Identify which cell holds the provided text, then report its [x, y] central coordinate. 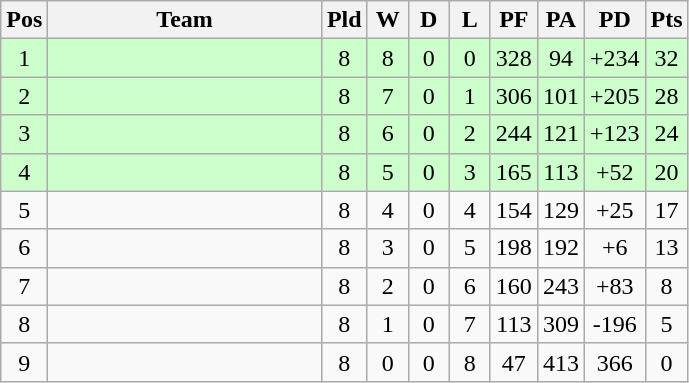
154 [514, 210]
306 [514, 96]
244 [514, 134]
L [470, 20]
13 [666, 248]
+6 [614, 248]
28 [666, 96]
Pld [344, 20]
121 [560, 134]
Pos [24, 20]
Pts [666, 20]
+205 [614, 96]
20 [666, 172]
243 [560, 286]
129 [560, 210]
9 [24, 362]
192 [560, 248]
W [388, 20]
Team [185, 20]
+123 [614, 134]
PA [560, 20]
+234 [614, 58]
47 [514, 362]
PF [514, 20]
165 [514, 172]
24 [666, 134]
+52 [614, 172]
94 [560, 58]
PD [614, 20]
32 [666, 58]
328 [514, 58]
309 [560, 324]
160 [514, 286]
+83 [614, 286]
17 [666, 210]
-196 [614, 324]
413 [560, 362]
+25 [614, 210]
101 [560, 96]
D [428, 20]
366 [614, 362]
198 [514, 248]
